For the text-containing cell, return its midpoint in [X, Y] coordinate format. 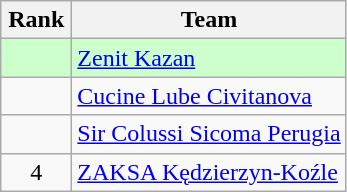
Team [209, 20]
Cucine Lube Civitanova [209, 96]
Sir Colussi Sicoma Perugia [209, 134]
Rank [36, 20]
Zenit Kazan [209, 58]
ZAKSA Kędzierzyn-Koźle [209, 172]
4 [36, 172]
